Find where the given text appears and provide that cell's center as [X, Y] coordinate. 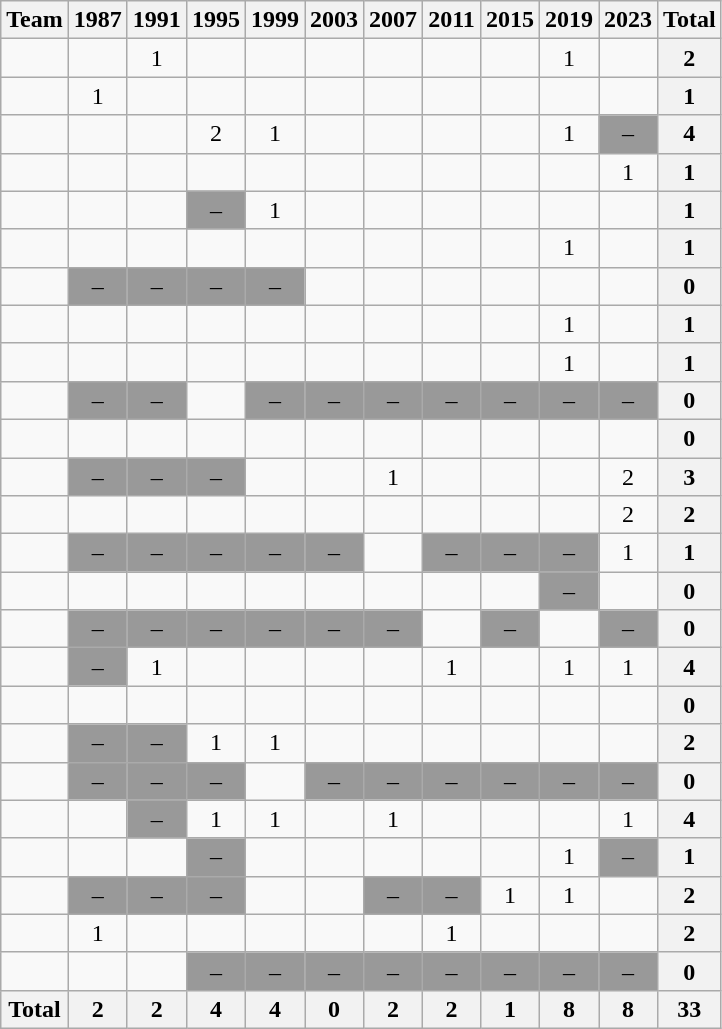
Team [35, 20]
1999 [274, 20]
33 [690, 1009]
1995 [216, 20]
1991 [156, 20]
1987 [98, 20]
2003 [334, 20]
2011 [452, 20]
2007 [394, 20]
2015 [510, 20]
2019 [568, 20]
2023 [628, 20]
3 [690, 477]
